Provide the [X, Y] coordinate of the cell's center where the given text is located.  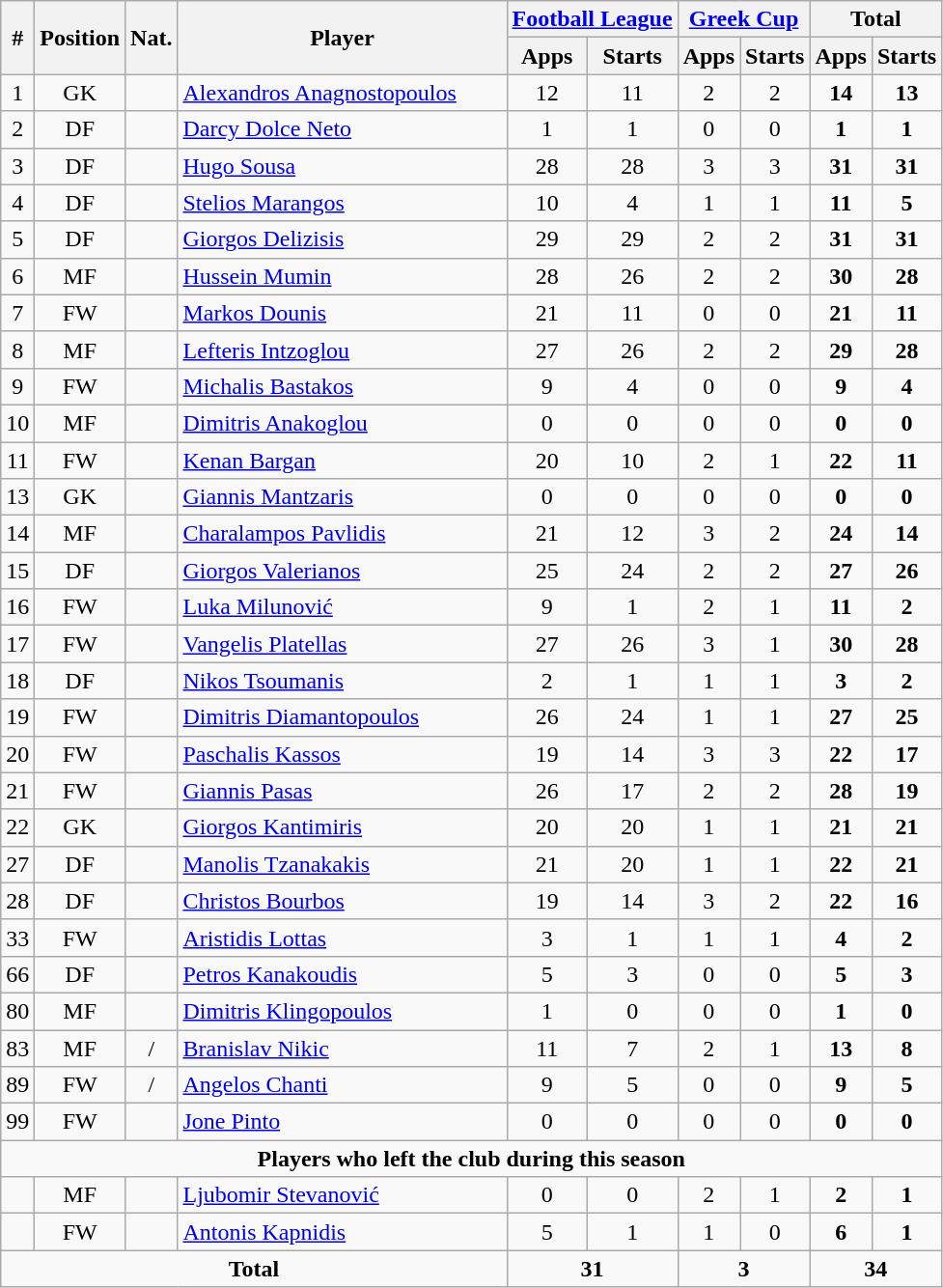
Petros Kanakoudis [342, 974]
Hussein Mumin [342, 276]
Stelios Marangos [342, 203]
Charalampos Pavlidis [342, 534]
15 [17, 571]
Giorgos Valerianos [342, 571]
Lefteris Intzoglou [342, 350]
Giannis Mantzaris [342, 497]
Position [80, 38]
Alexandros Anagnostopoulos [342, 93]
Giannis Pasas [342, 791]
Aristidis Lottas [342, 938]
Manolis Tzanakakis [342, 864]
Dimitris Diamantopoulos [342, 717]
89 [17, 1085]
Hugo Sousa [342, 166]
Angelos Chanti [342, 1085]
Michalis Bastakos [342, 386]
Kenan Bargan [342, 461]
Markos Dounis [342, 313]
Players who left the club during this season [471, 1159]
34 [876, 1269]
Ljubomir Stevanović [342, 1195]
Dimitris Anakoglou [342, 423]
Darcy Dolce Neto [342, 129]
Player [342, 38]
Jone Pinto [342, 1122]
80 [17, 1011]
Nikos Tsoumanis [342, 681]
18 [17, 681]
# [17, 38]
Vangelis Platellas [342, 644]
Luka Milunović [342, 607]
66 [17, 974]
Greek Cup [743, 19]
99 [17, 1122]
Dimitris Klingopoulos [342, 1011]
83 [17, 1048]
Football League [593, 19]
Branislav Nikic [342, 1048]
Paschalis Kassos [342, 754]
Giorgos Kantimiris [342, 827]
Antonis Kapnidis [342, 1232]
33 [17, 938]
Nat. [152, 38]
Christos Bourbos [342, 901]
Giorgos Delizisis [342, 239]
